Capture the cell that displays the provided text and extract its (x, y) central coordinate. 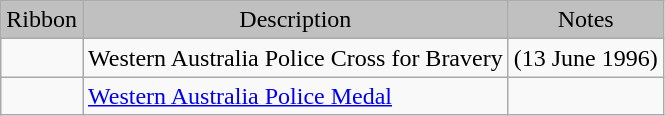
Ribbon (42, 20)
Notes (586, 20)
Western Australia Police Medal (295, 96)
Description (295, 20)
(13 June 1996) (586, 58)
Western Australia Police Cross for Bravery (295, 58)
